For the text-containing cell, return its midpoint in [X, Y] coordinate format. 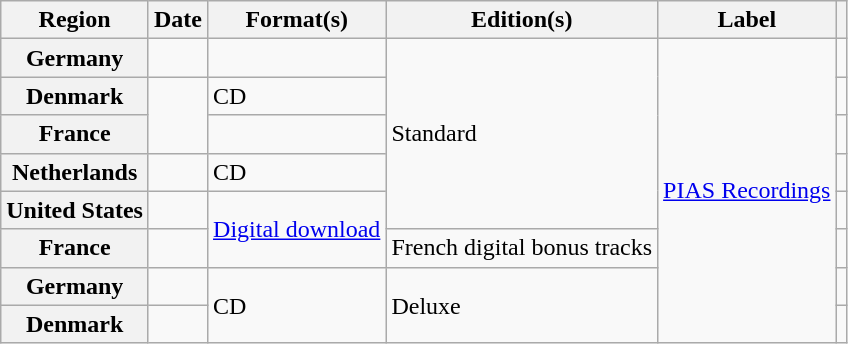
French digital bonus tracks [522, 248]
Date [178, 20]
United States [75, 210]
Format(s) [297, 20]
Netherlands [75, 172]
Edition(s) [522, 20]
Standard [522, 134]
Deluxe [522, 305]
Region [75, 20]
PIAS Recordings [747, 191]
Label [747, 20]
Digital download [297, 229]
